Find where the given text appears and provide that cell's center as (X, Y) coordinate. 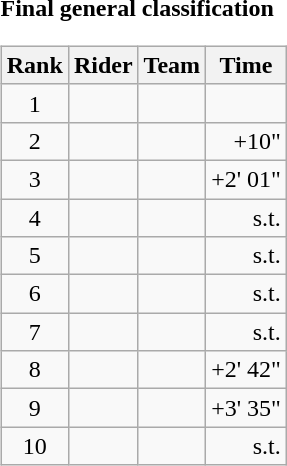
8 (34, 370)
6 (34, 294)
Time (246, 65)
7 (34, 332)
Team (172, 65)
4 (34, 217)
Rider (103, 65)
3 (34, 179)
9 (34, 408)
10 (34, 446)
2 (34, 141)
1 (34, 103)
5 (34, 256)
+3' 35" (246, 408)
+2' 01" (246, 179)
Rank (34, 65)
+2' 42" (246, 370)
+10" (246, 141)
